From the cell containing the given text, extract its center point as [x, y] coordinate. 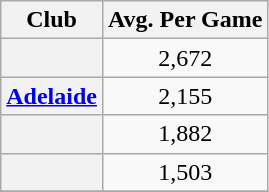
2,672 [184, 58]
Avg. Per Game [184, 20]
Adelaide [52, 96]
2,155 [184, 96]
1,503 [184, 172]
Club [52, 20]
1,882 [184, 134]
